Scan for the cell matching the given text and deliver its [X, Y] coordinate at center. 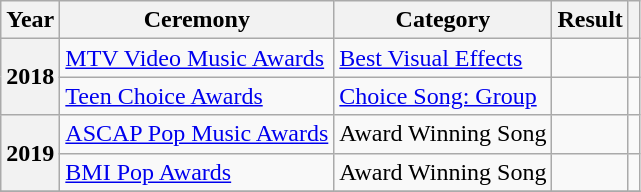
Year [30, 20]
Category [443, 20]
Result [590, 20]
Teen Choice Awards [197, 96]
Ceremony [197, 20]
BMI Pop Awards [197, 172]
ASCAP Pop Music Awards [197, 134]
Choice Song: Group [443, 96]
Best Visual Effects [443, 58]
2018 [30, 77]
MTV Video Music Awards [197, 58]
2019 [30, 153]
